Find where the given text appears and provide that cell's center as [X, Y] coordinate. 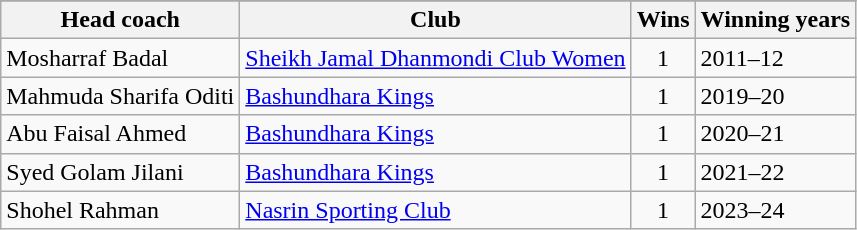
2019–20 [776, 96]
2021–22 [776, 172]
Shohel Rahman [120, 210]
Winning years [776, 20]
Wins [663, 20]
Mosharraf Badal [120, 58]
2023–24 [776, 210]
2011–12 [776, 58]
Head coach [120, 20]
Syed Golam Jilani [120, 172]
Mahmuda Sharifa Oditi [120, 96]
Abu Faisal Ahmed [120, 134]
Club [436, 20]
Nasrin Sporting Club [436, 210]
Sheikh Jamal Dhanmondi Club Women [436, 58]
2020–21 [776, 134]
